For the text-containing cell, return its midpoint in (x, y) coordinate format. 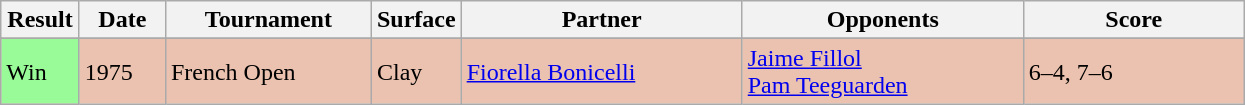
Jaime Fillol Pam Teeguarden (882, 72)
Fiorella Bonicelli (602, 72)
Clay (416, 72)
Date (122, 20)
6–4, 7–6 (1134, 72)
Partner (602, 20)
1975 (122, 72)
Score (1134, 20)
French Open (268, 72)
Tournament (268, 20)
Opponents (882, 20)
Result (40, 20)
Win (40, 72)
Surface (416, 20)
